Pinpoint the cell where the given text exists, returning its [x, y] midpoint coordinate. 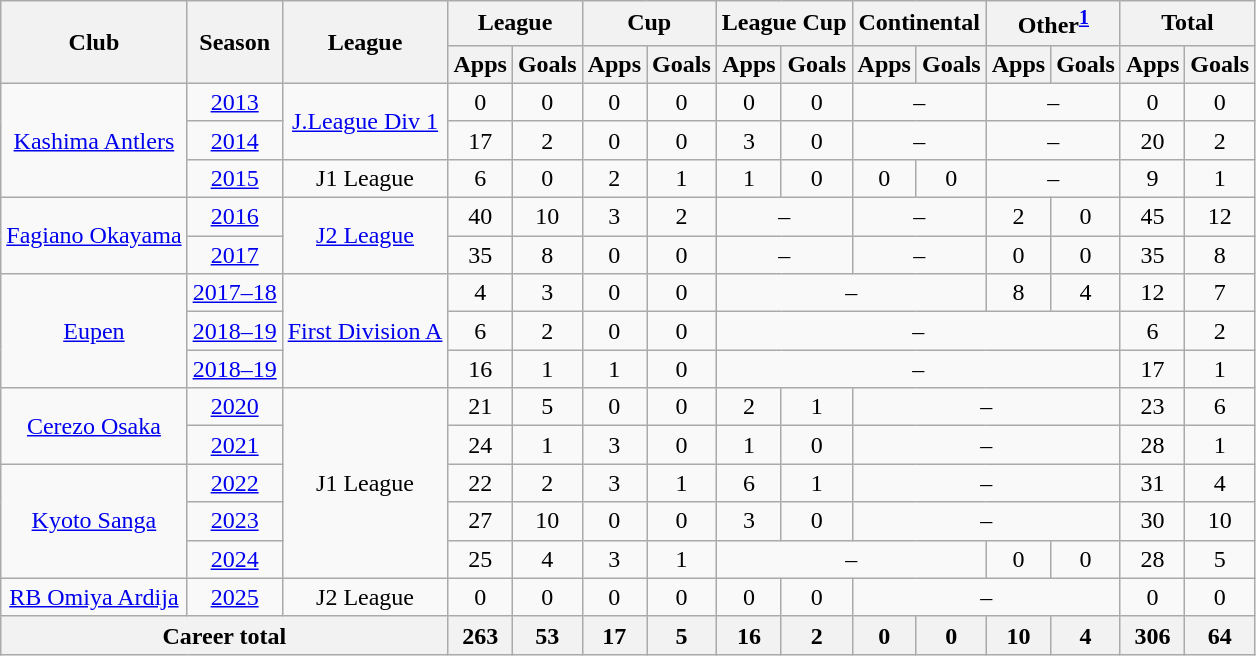
Season [234, 42]
Continental [919, 24]
2016 [234, 217]
25 [480, 559]
306 [1152, 635]
2015 [234, 178]
First Division A [365, 331]
40 [480, 217]
League Cup [784, 24]
Kyoto Sanga [94, 521]
2013 [234, 102]
30 [1152, 521]
2020 [234, 407]
2017 [234, 255]
9 [1152, 178]
7 [1220, 293]
Fagiano Okayama [94, 236]
Kashima Antlers [94, 140]
Cerezo Osaka [94, 426]
53 [547, 635]
22 [480, 483]
Career total [224, 635]
263 [480, 635]
Other1 [1053, 24]
27 [480, 521]
21 [480, 407]
45 [1152, 217]
Eupen [94, 331]
31 [1152, 483]
2017–18 [234, 293]
Cup [649, 24]
64 [1220, 635]
2025 [234, 597]
2022 [234, 483]
2023 [234, 521]
2024 [234, 559]
Total [1187, 24]
J.League Div 1 [365, 121]
20 [1152, 140]
Club [94, 42]
23 [1152, 407]
24 [480, 445]
RB Omiya Ardija [94, 597]
2014 [234, 140]
2021 [234, 445]
